Detect which cell encompasses the target text, then output its [x, y] center coordinate. 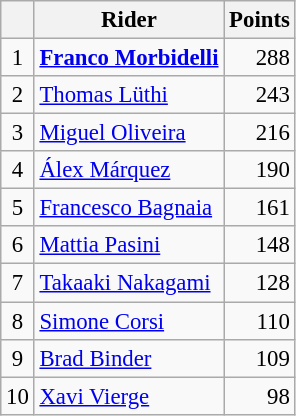
190 [260, 170]
2 [18, 95]
1 [18, 58]
Thomas Lüthi [129, 95]
Brad Binder [129, 358]
Points [260, 20]
Miguel Oliveira [129, 133]
148 [260, 245]
5 [18, 208]
161 [260, 208]
216 [260, 133]
Simone Corsi [129, 321]
Mattia Pasini [129, 245]
8 [18, 321]
7 [18, 283]
3 [18, 133]
Franco Morbidelli [129, 58]
109 [260, 358]
288 [260, 58]
Francesco Bagnaia [129, 208]
243 [260, 95]
4 [18, 170]
Rider [129, 20]
Takaaki Nakagami [129, 283]
110 [260, 321]
Xavi Vierge [129, 396]
98 [260, 396]
128 [260, 283]
9 [18, 358]
Álex Márquez [129, 170]
10 [18, 396]
6 [18, 245]
